Output the [X, Y] coordinate of the center of the cell containing the given text.  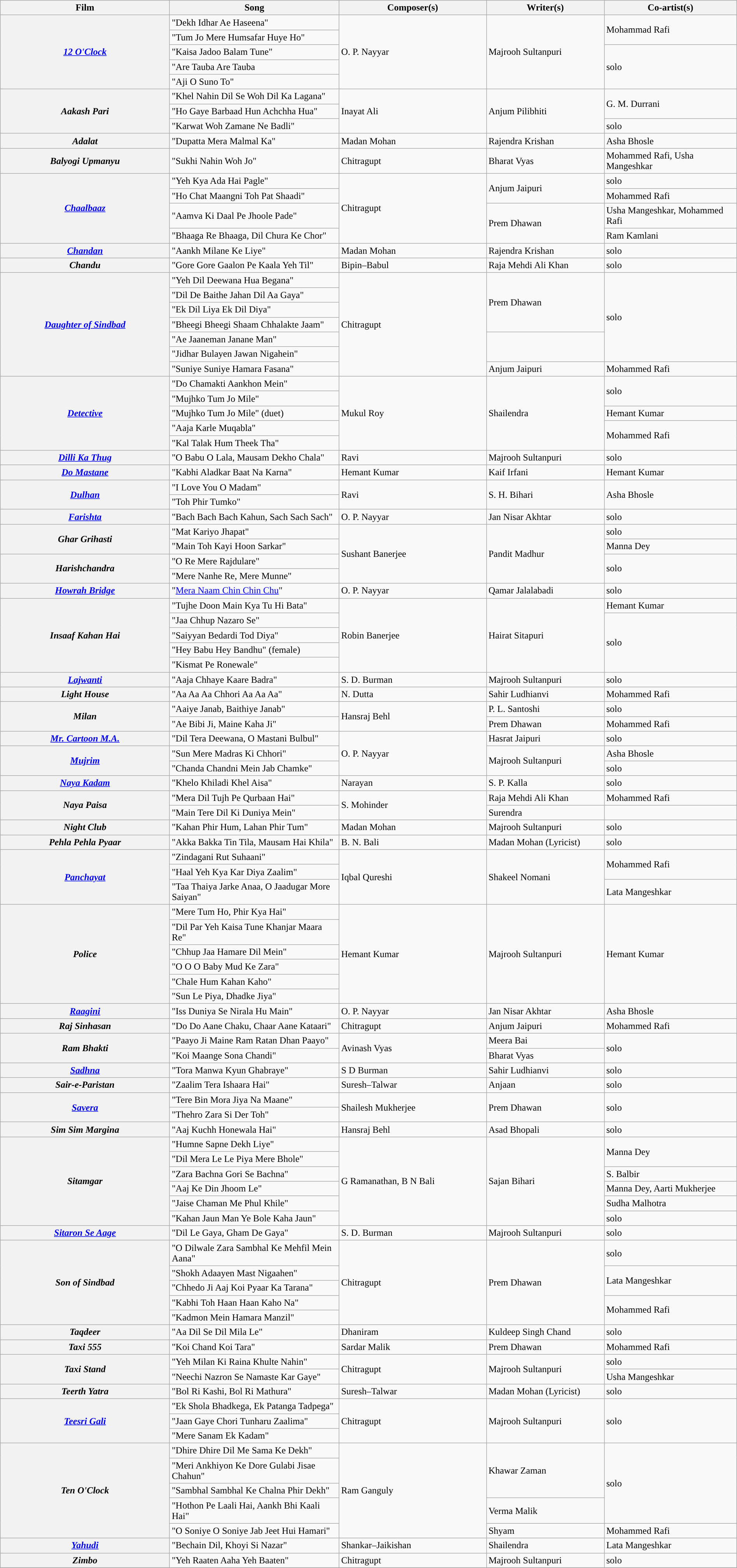
Light House [85, 694]
"Sun Mere Madras Ki Chhori" [254, 753]
"Main Toh Kayi Hoon Sarkar" [254, 546]
Raj Sinhasan [85, 1026]
"Suniye Suniye Hamara Fasana" [254, 369]
Shankar–Jaikishan [413, 1545]
Hasrat Jaipuri [545, 739]
Raagini [85, 1011]
Inayat Ali [413, 111]
"Dil Mera Le Le Piya Mere Bhole" [254, 1159]
"Bheegi Bheegi Shaam Chhalakte Jaam" [254, 324]
"Dil Tera Deewana, O Mastani Bulbul" [254, 739]
Iqbal Qureshi [413, 877]
Manna Dey, Aarti Mukherjee [670, 1189]
Panchayat [85, 877]
"Mujhko Tum Jo Mile" (duet) [254, 413]
"Ho Gaye Barbaad Hun Achchha Hua" [254, 111]
"Aaja Karle Muqabla" [254, 428]
Film [85, 8]
"Kaisa Jadoo Balam Tune" [254, 52]
"Do Chamakti Aankhon Mein" [254, 384]
Sadhna [85, 1070]
Ram Bhakti [85, 1048]
"Humne Sapne Dekh Liye" [254, 1144]
"Zaalim Tera Ishaara Hai" [254, 1085]
Sardar Malik [413, 1347]
"Dekh Idhar Ae Haseena" [254, 23]
Balyogi Upmanyu [85, 161]
"Hey Babu Hey Bandhu" (female) [254, 650]
"Hothon Pe Laali Hai, Aankh Bhi Kaali Hai" [254, 1511]
"Tum Jo Mere Humsafar Huye Ho" [254, 37]
"Aaj Ke Din Jhoom Le" [254, 1189]
Hairat Sitapuri [545, 635]
"Mera Dil Tujh Pe Qurbaan Hai" [254, 798]
Mohammed Rafi, Usha Mangeshkar [670, 161]
"Haal Yeh Kya Kar Diya Zaalim" [254, 872]
Shailesh Mukherjee [413, 1107]
Police [85, 954]
"Mat Kariyo Jhapat" [254, 532]
"Aji O Suno To" [254, 82]
S D Burman [413, 1070]
G. M. Durrani [670, 104]
N. Dutta [413, 694]
Verma Malik [545, 1511]
Anjum Pilibhiti [545, 111]
"Dhire Dhire Dil Me Sama Ke Dekh" [254, 1451]
Night Club [85, 827]
"Ek Shola Bhadkega, Ek Patanga Tadpega" [254, 1406]
"Zindagani Rut Suhaani" [254, 857]
"Ae Bibi Ji, Maine Kaha Ji" [254, 724]
Lajwanti [85, 680]
Teesri Gali [85, 1421]
Song [254, 8]
Naya Kadam [85, 783]
Son of Sindbad [85, 1282]
Mohammad Rafi [670, 30]
Taxi 555 [85, 1347]
Farishta [85, 517]
"Jaise Chaman Me Phul Khile" [254, 1203]
"Tere Bin Mora Jiya Na Maane" [254, 1100]
S. Mohinder [413, 805]
"Jidhar Bulayen Jawan Nigahein" [254, 354]
"Neechi Nazron Se Namaste Kar Gaye" [254, 1376]
Shyam [545, 1531]
"O Babu O Lala, Mausam Dekho Chala" [254, 458]
Qamar Jalalabadi [545, 591]
"Iss Duniya Se Nirala Hu Main" [254, 1011]
Sitamgar [85, 1181]
"Jaan Gaye Chori Tunharu Zaalima" [254, 1421]
Insaaf Kahan Hai [85, 635]
"Ae Jaaneman Janane Man" [254, 339]
"Aa Aa Aa Chhori Aa Aa Aa" [254, 694]
Detective [85, 413]
"O Soniye O Soniye Jab Jeet Hui Hamari" [254, 1531]
"Dil De Baithe Jahan Dil Aa Gaya" [254, 295]
Robin Banerjee [413, 635]
"Aaj Kuchh Honewala Hai" [254, 1129]
Usha Mangeshkar [670, 1376]
"Mere Tum Ho, Phir Kya Hai" [254, 912]
"Main Tere Dil Ki Duniya Mein" [254, 813]
Savera [85, 1107]
Shakeel Nomani [545, 877]
"Aankh Milane Ke Liye" [254, 251]
"Chhup Jaa Hamare Dil Mein" [254, 952]
"Taa Thaiya Jarke Anaa, O Jaadugar More Saiyan" [254, 891]
"Bach Bach Bach Kahun, Sach Sach Sach" [254, 517]
Adalat [85, 141]
"Aaiye Janab, Baithiye Janab" [254, 709]
Kuldeep Singh Chand [545, 1332]
S. P. Kalla [545, 783]
Taxi Stand [85, 1369]
Khawar Zaman [545, 1470]
"Tora Manwa Kyun Ghabraye" [254, 1070]
"Bol Ri Kashi, Bol Ri Mathura" [254, 1391]
Do Mastane [85, 473]
Ten O'Clock [85, 1491]
"Thehro Zara Si Der Toh" [254, 1115]
Daughter of Sindbad [85, 324]
"Khelo Khiladi Khel Aisa" [254, 783]
Kaif Irfani [545, 473]
Milan [85, 717]
Zimbo [85, 1560]
"Ek Dil Liya Ek Dil Diya" [254, 310]
Sudha Malhotra [670, 1203]
"Zara Bachna Gori Se Bachna" [254, 1174]
Pandit Madhur [545, 554]
"Kal Talak Hum Theek Tha" [254, 443]
Mukul Roy [413, 413]
"Yeh Raaten Aaha Yeh Baaten" [254, 1560]
"O Dilwale Zara Sambhal Ke Mehfil Mein Aana" [254, 1253]
Sim Sim Margina [85, 1129]
"Chhedo Ji Aaj Koi Pyaar Ka Tarana" [254, 1288]
"I Love You O Madam" [254, 487]
"Yeh Kya Ada Hai Pagle" [254, 181]
"Yeh Milan Ki Raina Khulte Nahin" [254, 1362]
"Mere Nanhe Re, Mere Munne" [254, 576]
Chaalbaaz [85, 208]
Chandan [85, 251]
S. Balbir [670, 1174]
"Karwat Woh Zamane Ne Badli" [254, 126]
"Kahan Phir Hum, Lahan Phir Tum" [254, 827]
"Khel Nahin Dil Se Woh Dil Ka Lagana" [254, 96]
Surendra [545, 813]
S. H. Bihari [545, 495]
Harishchandra [85, 569]
"Akka Bakka Tin Tila, Mausam Hai Khila" [254, 842]
"Kabhi Toh Haan Haan Kaho Na" [254, 1303]
"Chale Hum Kahan Kaho" [254, 982]
Avinash Vyas [413, 1048]
"Chanda Chandni Mein Jab Chamke" [254, 768]
"Aa Dil Se Dil Mila Le" [254, 1332]
"Paayo Ji Maine Ram Ratan Dhan Paayo" [254, 1041]
"Mera Naam Chin Chin Chu" [254, 591]
Dhaniram [413, 1332]
Sitaron Se Aage [85, 1233]
Asad Bhopali [545, 1129]
"Bechain Dil, Khoyi Si Nazar" [254, 1545]
Composer(s) [413, 8]
"Sukhi Nahin Woh Jo" [254, 161]
Dulhan [85, 495]
B. N. Bali [413, 842]
"Kismat Pe Ronewale" [254, 665]
"Jaa Chhup Nazaro Se" [254, 620]
Yahudi [85, 1545]
"Koi Chand Koi Tara" [254, 1347]
"Mujhko Tum Jo Mile" [254, 398]
"Dil Le Gaya, Gham De Gaya" [254, 1233]
Mujrim [85, 761]
"Sambhal Sambhal Ke Chalna Phir Dekh" [254, 1491]
Dilli Ka Thug [85, 458]
Ghar Grihasti [85, 539]
Sajan Bihari [545, 1181]
12 O'Clock [85, 52]
"Are Tauba Are Tauba [254, 67]
"Tujhe Doon Main Kya Tu Hi Bata" [254, 605]
"Aamva Ki Daal Pe Jhoole Pade" [254, 216]
"Kabhi Aladkar Baat Na Karna" [254, 473]
"Yeh Dil Deewana Hua Begana" [254, 280]
Ram Kamlani [670, 236]
Chandu [85, 265]
P. L. Santoshi [545, 709]
Ram Ganguly [413, 1491]
Usha Mangeshkar, Mohammed Rafi [670, 216]
Sushant Banerjee [413, 554]
"Sun Le Piya, Dhadke Jiya" [254, 996]
Bipin–Babul [413, 265]
"Gore Gore Gaalon Pe Kaala Yeh Til" [254, 265]
"Do Do Aane Chaku, Chaar Aane Kataari" [254, 1026]
Naya Paisa [85, 805]
"Koi Maange Sona Chandi" [254, 1055]
G Ramanathan, B N Bali [413, 1181]
"Mere Sanam Ek Kadam" [254, 1436]
Writer(s) [545, 8]
Howrah Bridge [85, 591]
"Saiyyan Bedardi Tod Diya" [254, 635]
"Aaja Chhaye Kaare Badra" [254, 680]
Narayan [413, 783]
"Dupatta Mera Malmal Ka" [254, 141]
"Meri Ankhiyon Ke Dore Gulabi Jisae Chahun" [254, 1470]
Mr. Cartoon M.A. [85, 739]
Meera Bai [545, 1041]
"Dil Par Yeh Kaisa Tune Khanjar Maara Re" [254, 932]
"Kadmon Mein Hamara Manzil" [254, 1317]
"Bhaaga Re Bhaaga, Dil Chura Ke Chor" [254, 236]
Taqdeer [85, 1332]
"Toh Phir Tumko" [254, 502]
"O O O Baby Mud Ke Zara" [254, 967]
"O Re Mere Rajdulare" [254, 561]
"Shokh Adaayen Mast Nigaahen" [254, 1273]
Aakash Pari [85, 111]
"Ho Chat Maangni Toh Pat Shaadi" [254, 195]
Teerth Yatra [85, 1391]
Co-artist(s) [670, 8]
Sair-e-Paristan [85, 1085]
Anjaan [545, 1085]
Pehla Pehla Pyaar [85, 842]
"Kahan Jaun Man Ye Bole Kaha Jaun" [254, 1218]
